Output the [X, Y] coordinate of the center of the cell containing the given text.  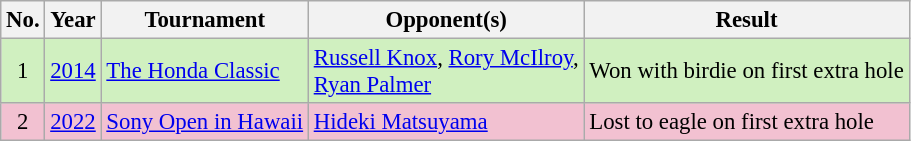
2022 [73, 122]
Russell Knox, Rory McIlroy, Ryan Palmer [446, 72]
Sony Open in Hawaii [204, 122]
Tournament [204, 20]
Lost to eagle on first extra hole [746, 122]
Year [73, 20]
1 [23, 72]
Opponent(s) [446, 20]
Won with birdie on first extra hole [746, 72]
2 [23, 122]
Hideki Matsuyama [446, 122]
The Honda Classic [204, 72]
2014 [73, 72]
No. [23, 20]
Result [746, 20]
